For the text-containing cell, return its midpoint in (x, y) coordinate format. 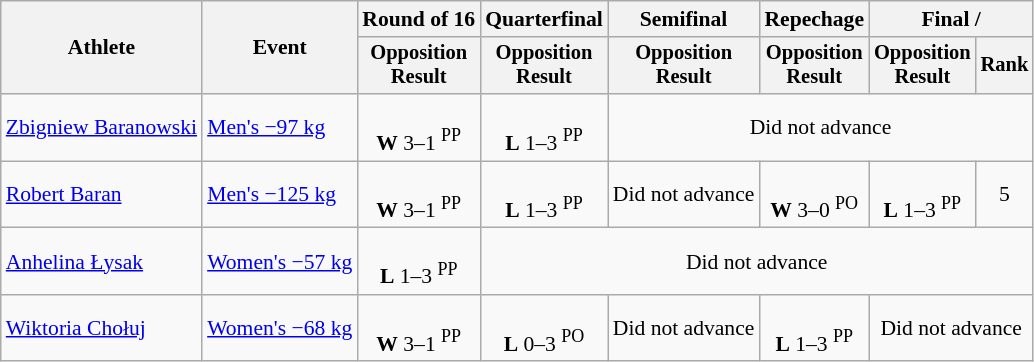
Final / (951, 19)
Semifinal (684, 19)
Rank (1005, 66)
Round of 16 (418, 19)
Men's −125 kg (280, 194)
5 (1005, 194)
Women's −68 kg (280, 328)
W 3–0 PO (814, 194)
Women's −57 kg (280, 262)
Men's −97 kg (280, 128)
Anhelina Łysak (102, 262)
Wiktoria Chołuj (102, 328)
Robert Baran (102, 194)
Repechage (814, 19)
Athlete (102, 48)
Quarterfinal (544, 19)
Event (280, 48)
L 0–3 PO (544, 328)
Zbigniew Baranowski (102, 128)
